Find where the given text appears and provide that cell's center as [x, y] coordinate. 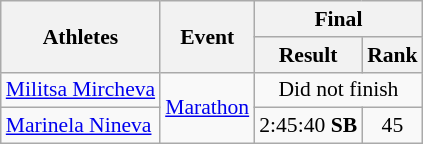
45 [392, 126]
Rank [392, 55]
Final [338, 19]
Athletes [80, 36]
Result [308, 55]
Did not finish [338, 90]
2:45:40 SB [308, 126]
Marinela Nineva [80, 126]
Event [207, 36]
Marathon [207, 108]
Militsa Mircheva [80, 90]
